Scan for the cell matching the given text and deliver its (x, y) coordinate at center. 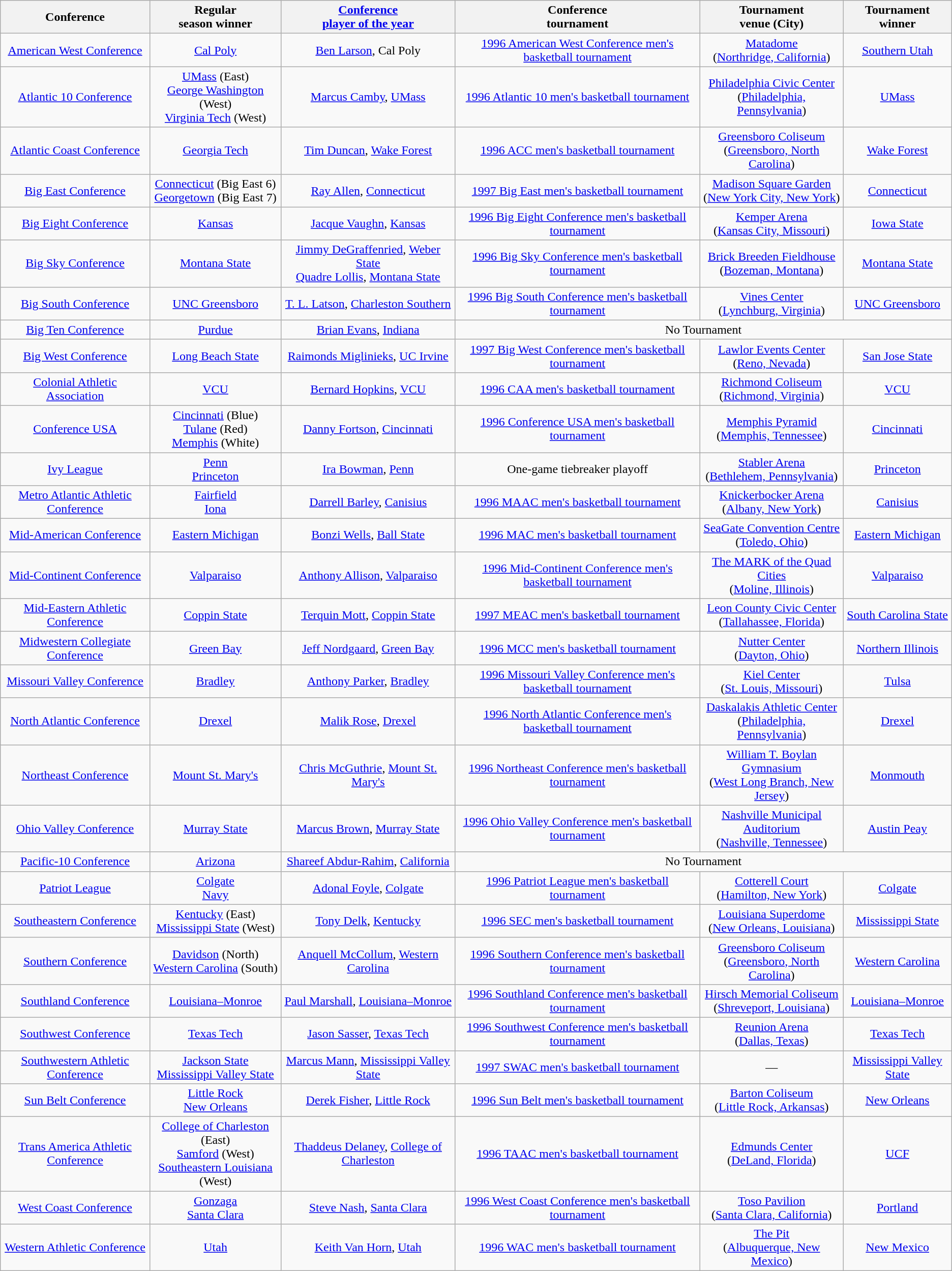
1996 Sun Belt men's basketball tournament (578, 1101)
Big West Conference (75, 356)
Conference USA (75, 429)
Metro Atlantic Athletic Conference (75, 503)
Jason Sasser, Texas Tech (368, 1033)
Mid-Continent Conference (75, 575)
Southland Conference (75, 1001)
Kentucky (East)Mississippi State (West) (216, 921)
Memphis Pyramid(Memphis, Tennessee) (772, 429)
Trans America Athletic Conference (75, 1154)
Regular season winner (216, 17)
Big South Conference (75, 303)
Mount St. Mary's (216, 775)
Jeff Nordgaard, Green Bay (368, 648)
Austin Peay (897, 829)
Conference player of the year (368, 17)
Thaddeus Delaney, College of Charleston (368, 1154)
1996 MAAC men's basketball tournament (578, 503)
1996 American West Conference men's basketball tournament (578, 50)
Anquell McCollum, Western Carolina (368, 961)
1996 Conference USA men's basketball tournament (578, 429)
1997 Big East men's basketball tournament (578, 190)
One-game tiebreaker playoff (578, 469)
1996 Northeast Conference men's basketball tournament (578, 775)
1996 MCC men's basketball tournament (578, 648)
Brian Evans, Indiana (368, 330)
New Mexico (897, 1248)
Iowa State (897, 224)
Long Beach State (216, 356)
1997 MEAC men's basketball tournament (578, 615)
1996 Missouri Valley Conference men's basketball tournament (578, 682)
1996 Southland Conference men's basketball tournament (578, 1001)
Hirsch Memorial Coliseum(Shreveport, Louisiana) (772, 1001)
Kemper Arena(Kansas City, Missouri) (772, 224)
Tournament venue (City) (772, 17)
Brick Breeden Fieldhouse(Bozeman, Montana) (772, 263)
Connecticut (897, 190)
Fairfield Iona (216, 503)
Princeton (897, 469)
Terquin Mott, Coppin State (368, 615)
Southwestern Athletic Conference (75, 1067)
Kansas (216, 224)
Southern Conference (75, 961)
Raimonds Miglinieks, UC Irvine (368, 356)
Bernard Hopkins, VCU (368, 389)
Chris McGuthrie, Mount St. Mary's (368, 775)
Louisiana Superdome(New Orleans, Louisiana) (772, 921)
Tulsa (897, 682)
Sun Belt Conference (75, 1101)
Ben Larson, Cal Poly (368, 50)
Big Ten Conference (75, 330)
Paul Marshall, Louisiana–Monroe (368, 1001)
New Orleans (897, 1101)
— (772, 1067)
1996 Mid-Continent Conference men's basketball tournament (578, 575)
Murray State (216, 829)
Steve Nash, Santa Clara (368, 1207)
Knickerbocker Arena(Albany, New York) (772, 503)
Colgate (897, 888)
Conference tournament (578, 17)
Portland (897, 1207)
Danny Fortson, Cincinnati (368, 429)
Mid-Eastern Athletic Conference (75, 615)
Keith Van Horn, Utah (368, 1248)
Marcus Brown, Murray State (368, 829)
Cotterell Court(Hamilton, New York) (772, 888)
Big Sky Conference (75, 263)
Big East Conference (75, 190)
Marcus Camby, UMass (368, 97)
Conference (75, 17)
UCF (897, 1154)
Davidson (North)Western Carolina (South) (216, 961)
American West Conference (75, 50)
Connecticut (Big East 6) Georgetown (Big East 7) (216, 190)
Reunion Arena(Dallas, Texas) (772, 1033)
UMass (897, 97)
Nashville Municipal Auditorium(Nashville, Tennessee) (772, 829)
Southwest Conference (75, 1033)
Bradley (216, 682)
Canisius (897, 503)
1996 Big South Conference men's basketball tournament (578, 303)
1996 CAA men's basketball tournament (578, 389)
Nutter Center(Dayton, Ohio) (772, 648)
Cincinnati (897, 429)
Western Carolina (897, 961)
1996 ACC men's basketball tournament (578, 151)
1996 Patriot League men's basketball tournament (578, 888)
Georgia Tech (216, 151)
William T. Boylan Gymnasium(West Long Branch, New Jersey) (772, 775)
Southern Utah (897, 50)
PennPrinceton (216, 469)
SeaGate Convention Centre(Toledo, Ohio) (772, 535)
Mid-American Conference (75, 535)
Atlantic 10 Conference (75, 97)
Toso Pavilion(Santa Clara, California) (772, 1207)
Colonial Athletic Association (75, 389)
1997 SWAC men's basketball tournament (578, 1067)
1996 West Coast Conference men's basketball tournament (578, 1207)
Jacque Vaughn, Kansas (368, 224)
1996 Atlantic 10 men's basketball tournament (578, 97)
Ohio Valley Conference (75, 829)
Shareef Abdur-Rahim, California (368, 862)
San Jose State (897, 356)
Cal Poly (216, 50)
Ira Bowman, Penn (368, 469)
Philadelphia Civic Center (Philadelphia, Pennsylvania) (772, 97)
The MARK of the Quad Cities(Moline, Illinois) (772, 575)
Anthony Allison, Valparaiso (368, 575)
Vines Center(Lynchburg, Virginia) (772, 303)
Darrell Barley, Canisius (368, 503)
Mississippi Valley State (897, 1067)
Arizona (216, 862)
Southeastern Conference (75, 921)
1997 Big West Conference men's basketball tournament (578, 356)
College of Charleston (East)Samford (West)Southeastern Louisiana (West) (216, 1154)
Utah (216, 1248)
GonzagaSanta Clara (216, 1207)
ColgateNavy (216, 888)
1996 Big Sky Conference men's basketball tournament (578, 263)
Daskalakis Athletic Center(Philadelphia, Pennsylvania) (772, 721)
Stabler Arena(Bethlehem, Pennsylvania) (772, 469)
Missouri Valley Conference (75, 682)
Madison Square Garden(New York City, New York) (772, 190)
Monmouth (897, 775)
Lawlor Events Center(Reno, Nevada) (772, 356)
Marcus Mann, Mississippi Valley State (368, 1067)
Edmunds Center(DeLand, Florida) (772, 1154)
Ray Allen, Connecticut (368, 190)
Anthony Parker, Bradley (368, 682)
Mississippi State (897, 921)
Northern Illinois (897, 648)
Bonzi Wells, Ball State (368, 535)
North Atlantic Conference (75, 721)
Jackson StateMississippi Valley State (216, 1067)
1996 North Atlantic Conference men's basketball tournament (578, 721)
West Coast Conference (75, 1207)
Coppin State (216, 615)
Purdue (216, 330)
Kiel Center(St. Louis, Missouri) (772, 682)
Big Eight Conference (75, 224)
1996 SEC men's basketball tournament (578, 921)
Barton Coliseum(Little Rock, Arkansas) (772, 1101)
UMass (East)George Washington (West) Virginia Tech (West) (216, 97)
Western Athletic Conference (75, 1248)
Jimmy DeGraffenried, Weber StateQuadre Lollis, Montana State (368, 263)
Tim Duncan, Wake Forest (368, 151)
Atlantic Coast Conference (75, 151)
Matadome(Northridge, California) (772, 50)
Midwestern Collegiate Conference (75, 648)
Tony Delk, Kentucky (368, 921)
Ivy League (75, 469)
Adonal Foyle, Colgate (368, 888)
1996 TAAC men's basketball tournament (578, 1154)
Pacific-10 Conference (75, 862)
1996 Southern Conference men's basketball tournament (578, 961)
Tournament winner (897, 17)
Green Bay (216, 648)
1996 Big Eight Conference men's basketball tournament (578, 224)
Patriot League (75, 888)
Leon County Civic Center(Tallahassee, Florida) (772, 615)
Malik Rose, Drexel (368, 721)
The Pit(Albuquerque, New Mexico) (772, 1248)
Wake Forest (897, 151)
T. L. Latson, Charleston Southern (368, 303)
1996 Southwest Conference men's basketball tournament (578, 1033)
Cincinnati (Blue) Tulane (Red) Memphis (White) (216, 429)
Little RockNew Orleans (216, 1101)
1996 MAC men's basketball tournament (578, 535)
1996 WAC men's basketball tournament (578, 1248)
Derek Fisher, Little Rock (368, 1101)
Richmond Coliseum(Richmond, Virginia) (772, 389)
South Carolina State (897, 615)
1996 Ohio Valley Conference men's basketball tournament (578, 829)
Northeast Conference (75, 775)
